Detect which cell encompasses the target text, then output its [X, Y] center coordinate. 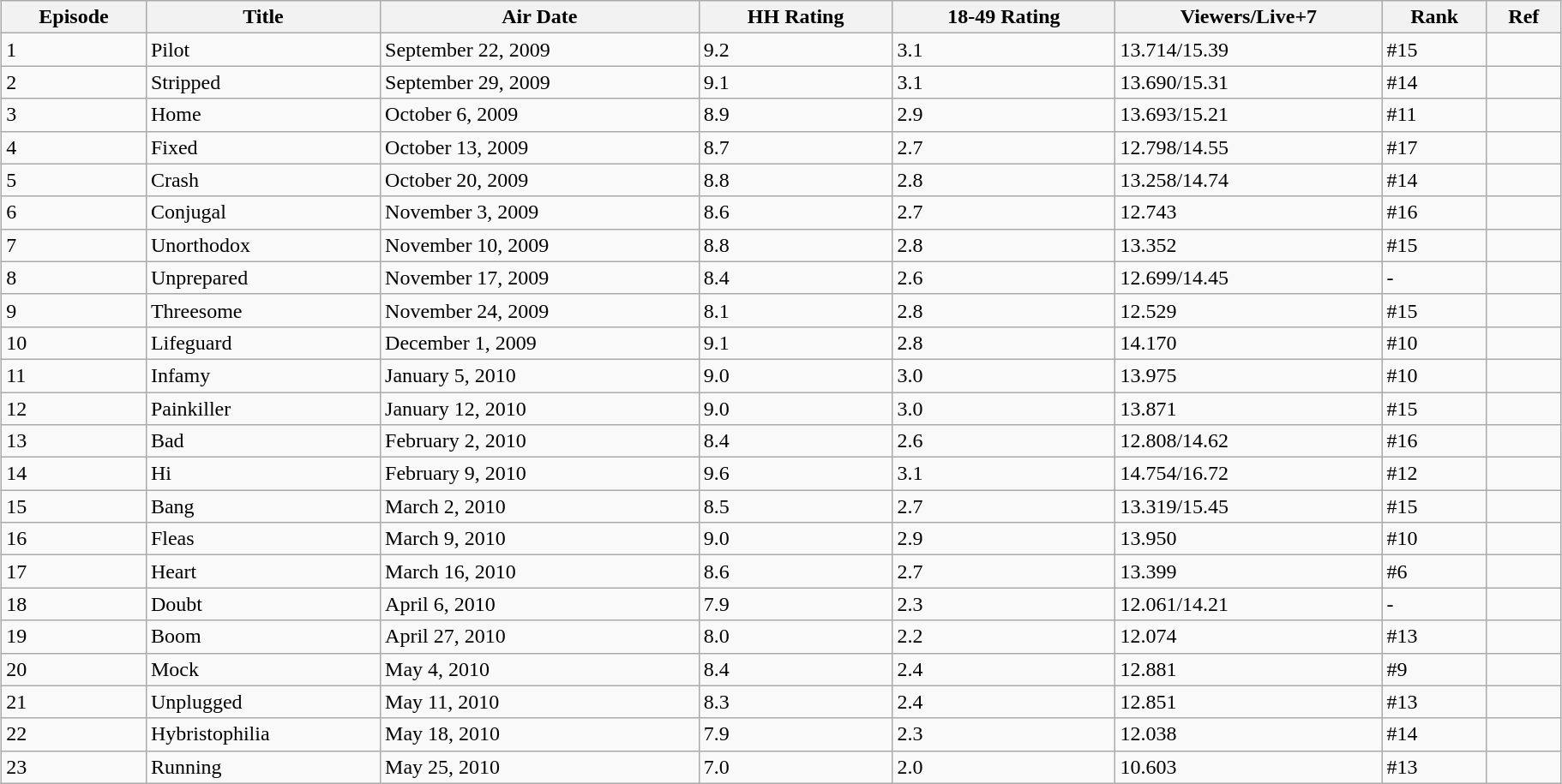
September 29, 2009 [540, 82]
1 [74, 50]
2.2 [1004, 637]
8.5 [796, 506]
22 [74, 734]
13.690/15.31 [1248, 82]
February 2, 2010 [540, 441]
8 [74, 278]
11 [74, 375]
Lifeguard [262, 343]
Home [262, 115]
January 12, 2010 [540, 409]
Threesome [262, 310]
10 [74, 343]
February 9, 2010 [540, 474]
Crash [262, 180]
Running [262, 767]
12.881 [1248, 669]
5 [74, 180]
13.399 [1248, 572]
13.258/14.74 [1248, 180]
14.170 [1248, 343]
6 [74, 212]
14.754/16.72 [1248, 474]
October 13, 2009 [540, 147]
April 27, 2010 [540, 637]
October 20, 2009 [540, 180]
14 [74, 474]
Ref [1523, 17]
9.2 [796, 50]
Fleas [262, 539]
4 [74, 147]
Conjugal [262, 212]
8.3 [796, 702]
Stripped [262, 82]
Boom [262, 637]
13.693/15.21 [1248, 115]
HH Rating [796, 17]
17 [74, 572]
13.871 [1248, 409]
Air Date [540, 17]
18 [74, 604]
Painkiller [262, 409]
9 [74, 310]
Rank [1434, 17]
19 [74, 637]
13 [74, 441]
March 16, 2010 [540, 572]
9.6 [796, 474]
Pilot [262, 50]
20 [74, 669]
12.798/14.55 [1248, 147]
2 [74, 82]
November 17, 2009 [540, 278]
21 [74, 702]
8.9 [796, 115]
Unorthodox [262, 245]
Heart [262, 572]
#12 [1434, 474]
Mock [262, 669]
Title [262, 17]
7.0 [796, 767]
September 22, 2009 [540, 50]
12.061/14.21 [1248, 604]
Hybristophilia [262, 734]
7 [74, 245]
12.851 [1248, 702]
Bad [262, 441]
Unprepared [262, 278]
Bang [262, 506]
13.714/15.39 [1248, 50]
Hi [262, 474]
April 6, 2010 [540, 604]
13.975 [1248, 375]
12.529 [1248, 310]
May 4, 2010 [540, 669]
#11 [1434, 115]
November 24, 2009 [540, 310]
May 11, 2010 [540, 702]
3 [74, 115]
Episode [74, 17]
#6 [1434, 572]
#17 [1434, 147]
Infamy [262, 375]
2.0 [1004, 767]
13.319/15.45 [1248, 506]
16 [74, 539]
#9 [1434, 669]
Fixed [262, 147]
November 3, 2009 [540, 212]
12.038 [1248, 734]
May 25, 2010 [540, 767]
December 1, 2009 [540, 343]
10.603 [1248, 767]
23 [74, 767]
18-49 Rating [1004, 17]
October 6, 2009 [540, 115]
13.950 [1248, 539]
May 18, 2010 [540, 734]
8.7 [796, 147]
12.743 [1248, 212]
12.074 [1248, 637]
Unplugged [262, 702]
15 [74, 506]
8.0 [796, 637]
12.699/14.45 [1248, 278]
Doubt [262, 604]
12 [74, 409]
Viewers/Live+7 [1248, 17]
March 2, 2010 [540, 506]
November 10, 2009 [540, 245]
8.1 [796, 310]
January 5, 2010 [540, 375]
12.808/14.62 [1248, 441]
13.352 [1248, 245]
March 9, 2010 [540, 539]
